Provide the [x, y] coordinate of the cell's center where the given text is located.  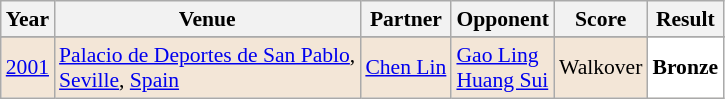
Walkover [601, 68]
Bronze [685, 68]
2001 [28, 68]
Opponent [502, 19]
Result [685, 19]
Chen Lin [406, 68]
Score [601, 19]
Venue [207, 19]
Palacio de Deportes de San Pablo,Seville, Spain [207, 68]
Partner [406, 19]
Gao Ling Huang Sui [502, 68]
Year [28, 19]
